Capture the cell that displays the provided text and extract its (x, y) central coordinate. 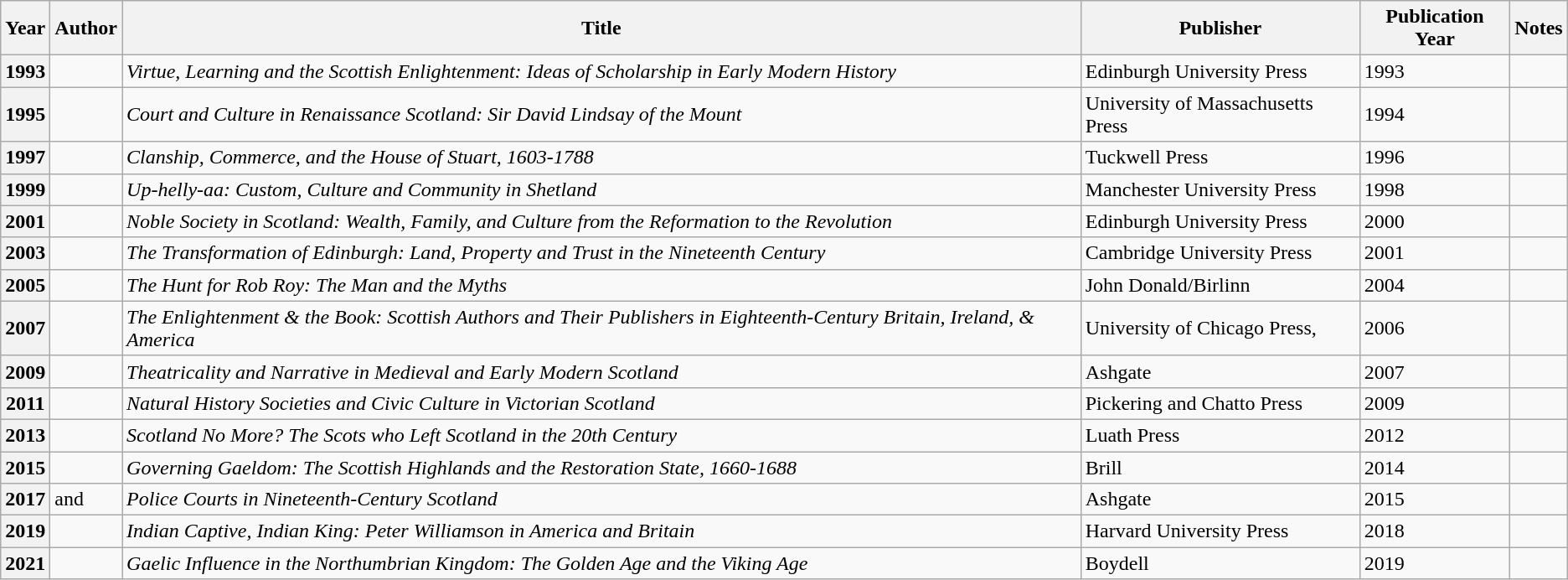
2004 (1435, 285)
2014 (1435, 467)
2005 (25, 285)
1995 (25, 114)
Year (25, 28)
Harvard University Press (1220, 531)
Brill (1220, 467)
1999 (25, 189)
Author (86, 28)
Up-helly-aa: Custom, Culture and Community in Shetland (601, 189)
2018 (1435, 531)
Clanship, Commerce, and the House of Stuart, 1603-1788 (601, 158)
Publication Year (1435, 28)
Scotland No More? The Scots who Left Scotland in the 20th Century (601, 435)
Natural History Societies and Civic Culture in Victorian Scotland (601, 403)
2000 (1435, 221)
1994 (1435, 114)
Theatricality and Narrative in Medieval and Early Modern Scotland (601, 371)
2013 (25, 435)
Title (601, 28)
Notes (1539, 28)
and (86, 500)
2011 (25, 403)
Indian Captive, Indian King: Peter Williamson in America and Britain (601, 531)
Luath Press (1220, 435)
1997 (25, 158)
Publisher (1220, 28)
1996 (1435, 158)
University of Chicago Press, (1220, 329)
The Enlightenment & the Book: Scottish Authors and Their Publishers in Eighteenth-Century Britain, Ireland, & America (601, 329)
University of Massachusetts Press (1220, 114)
Noble Society in Scotland: Wealth, Family, and Culture from the Reformation to the Revolution (601, 221)
Police Courts in Nineteenth-Century Scotland (601, 500)
2003 (25, 253)
1998 (1435, 189)
The Transformation of Edinburgh: Land, Property and Trust in the Nineteenth Century (601, 253)
Governing Gaeldom: The Scottish Highlands and the Restoration State, 1660-1688 (601, 467)
The Hunt for Rob Roy: The Man and the Myths (601, 285)
Boydell (1220, 563)
Tuckwell Press (1220, 158)
Virtue, Learning and the Scottish Enlightenment: Ideas of Scholarship in Early Modern History (601, 71)
Court and Culture in Renaissance Scotland: Sir David Lindsay of the Mount (601, 114)
2021 (25, 563)
2012 (1435, 435)
2006 (1435, 329)
Cambridge University Press (1220, 253)
2017 (25, 500)
Manchester University Press (1220, 189)
John Donald/Birlinn (1220, 285)
Gaelic Influence in the Northumbrian Kingdom: The Golden Age and the Viking Age (601, 563)
Pickering and Chatto Press (1220, 403)
